Scan for the cell matching the given text and deliver its [X, Y] coordinate at center. 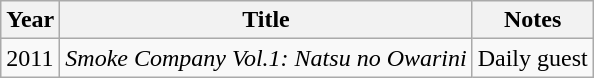
Year [30, 20]
2011 [30, 58]
Daily guest [532, 58]
Smoke Company Vol.1: Natsu no Owarini [266, 58]
Notes [532, 20]
Title [266, 20]
